Return [X, Y] of the center of cell containing provided text 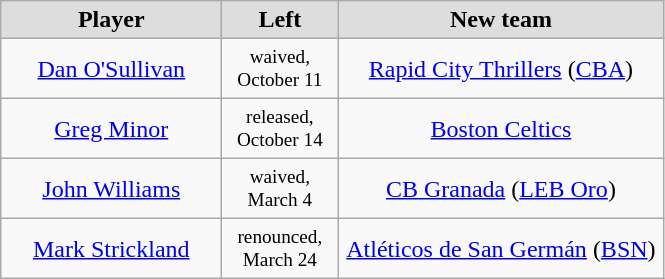
Left [280, 20]
Atléticos de San Germán (BSN) [501, 249]
Rapid City Thrillers (CBA) [501, 69]
waived, October 11 [280, 69]
Dan O'Sullivan [112, 69]
waived, March 4 [280, 189]
New team [501, 20]
CB Granada (LEB Oro) [501, 189]
Greg Minor [112, 129]
John Williams [112, 189]
Boston Celtics [501, 129]
released, October 14 [280, 129]
renounced, March 24 [280, 249]
Mark Strickland [112, 249]
Player [112, 20]
